Detect which cell encompasses the target text, then output its (x, y) center coordinate. 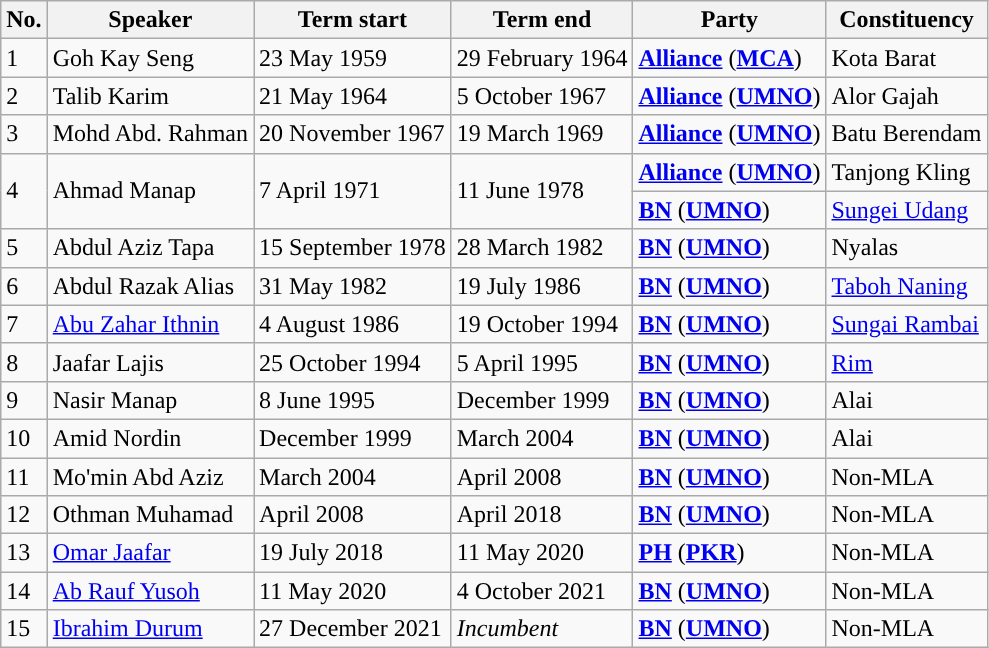
Tanjong Kling (906, 172)
No. (24, 20)
14 (24, 591)
Alor Gajah (906, 96)
10 (24, 438)
Ahmad Manap (150, 191)
Speaker (150, 20)
Term start (353, 20)
12 (24, 515)
19 July 2018 (353, 553)
25 October 1994 (353, 362)
Batu Berendam (906, 134)
Incumbent (542, 629)
11 June 1978 (542, 191)
13 (24, 553)
8 June 1995 (353, 400)
Goh Kay Seng (150, 58)
Sungei Udang (906, 210)
Alliance (MCA) (730, 58)
Abdul Razak Alias (150, 286)
20 November 1967 (353, 134)
23 May 1959 (353, 58)
5 April 1995 (542, 362)
27 December 2021 (353, 629)
9 (24, 400)
1 (24, 58)
Omar Jaafar (150, 553)
Nyalas (906, 248)
4 (24, 191)
2 (24, 96)
Talib Karim (150, 96)
Abdul Aziz Tapa (150, 248)
Constituency (906, 20)
19 October 1994 (542, 324)
Ab Rauf Yusoh (150, 591)
19 July 1986 (542, 286)
Kota Barat (906, 58)
11 (24, 477)
Amid Nordin (150, 438)
Term end (542, 20)
Mohd Abd. Rahman (150, 134)
3 (24, 134)
Sungai Rambai (906, 324)
April 2018 (542, 515)
Ibrahim Durum (150, 629)
4 August 1986 (353, 324)
6 (24, 286)
7 (24, 324)
4 October 2021 (542, 591)
Party (730, 20)
Taboh Naning (906, 286)
Rim (906, 362)
15 (24, 629)
28 March 1982 (542, 248)
Abu Zahar Ithnin (150, 324)
5 (24, 248)
21 May 1964 (353, 96)
31 May 1982 (353, 286)
15 September 1978 (353, 248)
19 March 1969 (542, 134)
Jaafar Lajis (150, 362)
5 October 1967 (542, 96)
8 (24, 362)
29 February 1964 (542, 58)
Mo'min Abd Aziz (150, 477)
PH (PKR) (730, 553)
7 April 1971 (353, 191)
Othman Muhamad (150, 515)
Nasir Manap (150, 400)
